Capture the cell that displays the provided text and extract its (x, y) central coordinate. 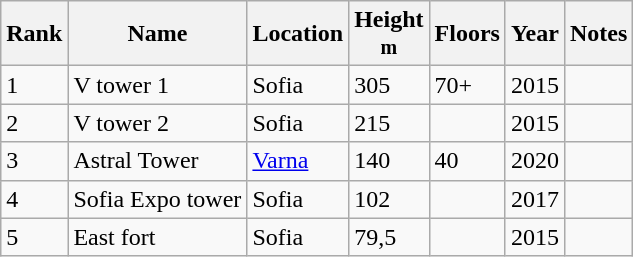
Sofia Expo tower (158, 199)
140 (389, 161)
V tower 1 (158, 85)
3 (34, 161)
Name (158, 34)
5 (34, 237)
Year (534, 34)
305 (389, 85)
79,5 (389, 237)
East fort (158, 237)
2 (34, 123)
40 (467, 161)
1 (34, 85)
Notes (598, 34)
70+ (467, 85)
102 (389, 199)
Location (298, 34)
2020 (534, 161)
Rank (34, 34)
Floors (467, 34)
4 (34, 199)
215 (389, 123)
Heightm (389, 34)
Varna (298, 161)
Astral Tower (158, 161)
V tower 2 (158, 123)
2017 (534, 199)
